Detect which cell encompasses the target text, then output its (X, Y) center coordinate. 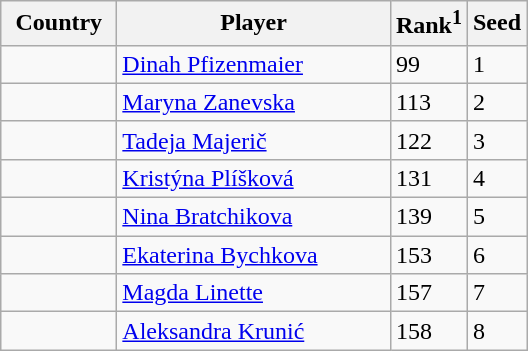
Seed (496, 24)
5 (496, 217)
1 (496, 64)
Nina Bratchikova (254, 217)
99 (428, 64)
Tadeja Majerič (254, 140)
7 (496, 293)
4 (496, 178)
113 (428, 102)
8 (496, 331)
Rank1 (428, 24)
Country (59, 24)
Player (254, 24)
Aleksandra Krunić (254, 331)
Ekaterina Bychkova (254, 255)
Dinah Pfizenmaier (254, 64)
Magda Linette (254, 293)
157 (428, 293)
139 (428, 217)
Maryna Zanevska (254, 102)
6 (496, 255)
2 (496, 102)
Kristýna Plíšková (254, 178)
158 (428, 331)
153 (428, 255)
131 (428, 178)
3 (496, 140)
122 (428, 140)
